Detect which cell encompasses the target text, then output its (x, y) center coordinate. 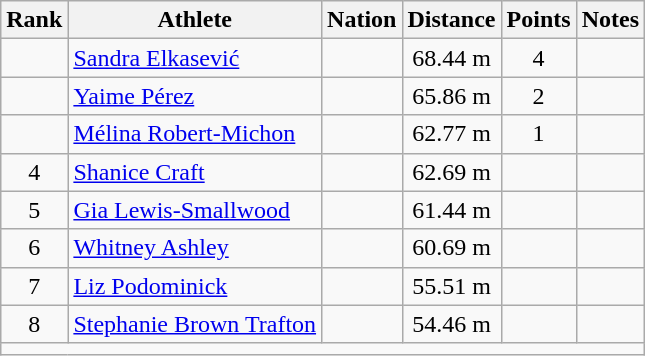
Notes (610, 20)
2 (538, 96)
62.69 m (452, 172)
68.44 m (452, 58)
Stephanie Brown Trafton (195, 324)
Nation (362, 20)
54.46 m (452, 324)
Liz Podominick (195, 286)
Whitney Ashley (195, 248)
Yaime Pérez (195, 96)
Mélina Robert-Michon (195, 134)
7 (34, 286)
Gia Lewis-Smallwood (195, 210)
65.86 m (452, 96)
Points (538, 20)
8 (34, 324)
Shanice Craft (195, 172)
Distance (452, 20)
Rank (34, 20)
6 (34, 248)
62.77 m (452, 134)
Sandra Elkasević (195, 58)
1 (538, 134)
55.51 m (452, 286)
5 (34, 210)
60.69 m (452, 248)
Athlete (195, 20)
61.44 m (452, 210)
